Capture the cell that displays the provided text and extract its [x, y] central coordinate. 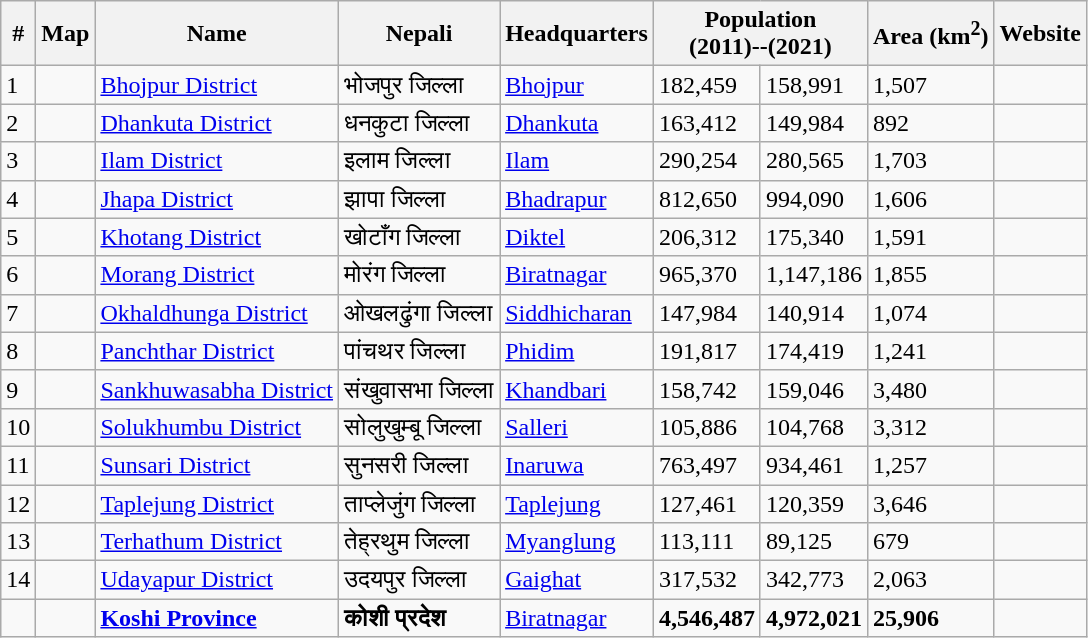
812,650 [706, 199]
147,984 [706, 313]
4,972,021 [814, 618]
892 [930, 123]
Headquarters [577, 34]
पांचथर जिल्ला [420, 351]
1,591 [930, 237]
4 [18, 199]
5 [18, 237]
Morang District [217, 275]
Inaruwa [577, 465]
Sankhuwasabha District [217, 389]
127,461 [706, 503]
Udayapur District [217, 580]
1,606 [930, 199]
Panchthar District [217, 351]
10 [18, 427]
Dhankuta District [217, 123]
3 [18, 161]
Siddhicharan [577, 313]
1,074 [930, 313]
Website [1040, 34]
25,906 [930, 618]
सोलुखुम्बू जिल्ला [420, 427]
280,565 [814, 161]
163,412 [706, 123]
4,546,487 [706, 618]
9 [18, 389]
6 [18, 275]
Jhapa District [217, 199]
965,370 [706, 275]
Gaighat [577, 580]
158,742 [706, 389]
Koshi Province [217, 618]
14 [18, 580]
3,480 [930, 389]
290,254 [706, 161]
994,090 [814, 199]
175,340 [814, 237]
इलाम जिल्ला [420, 161]
104,768 [814, 427]
8 [18, 351]
Myanglung [577, 542]
174,419 [814, 351]
धनकुटा जिल्ला [420, 123]
1 [18, 85]
763,497 [706, 465]
Bhojpur [577, 85]
भोजपुर जिल्ला [420, 85]
206,312 [706, 237]
1,703 [930, 161]
Sunsari District [217, 465]
Terhathum District [217, 542]
Population(2011)--(2021) [760, 34]
Name [217, 34]
Bhojpur District [217, 85]
191,817 [706, 351]
2 [18, 123]
1,507 [930, 85]
158,991 [814, 85]
तेह्रथुम जिल्ला [420, 542]
11 [18, 465]
Ilam [577, 161]
13 [18, 542]
ओखलढुंगा जिल्ला [420, 313]
7 [18, 313]
Dhankuta [577, 123]
Map [66, 34]
ताप्लेजुंग जिल्ला [420, 503]
Khandbari [577, 389]
Khotang District [217, 237]
कोशी प्रदेश [420, 618]
12 [18, 503]
120,359 [814, 503]
3,646 [930, 503]
Taplejung District [217, 503]
159,046 [814, 389]
149,984 [814, 123]
# [18, 34]
1,147,186 [814, 275]
उदयपुर जिल्ला [420, 580]
Taplejung [577, 503]
89,125 [814, 542]
Salleri [577, 427]
342,773 [814, 580]
Area (km2) [930, 34]
679 [930, 542]
सुनसरी जिल्ला [420, 465]
झापा जिल्ला [420, 199]
Ilam District [217, 161]
113,111 [706, 542]
934,461 [814, 465]
Diktel [577, 237]
1,855 [930, 275]
Bhadrapur [577, 199]
317,532 [706, 580]
मोरंग जिल्ला [420, 275]
Solukhumbu District [217, 427]
140,914 [814, 313]
3,312 [930, 427]
खोटाँग जिल्ला [420, 237]
1,241 [930, 351]
Okhaldhunga District [217, 313]
105,886 [706, 427]
182,459 [706, 85]
Nepali [420, 34]
1,257 [930, 465]
संखुवासभा जिल्ला [420, 389]
2,063 [930, 580]
Phidim [577, 351]
